Provide the (x, y) coordinate of the cell's center where the given text is located.  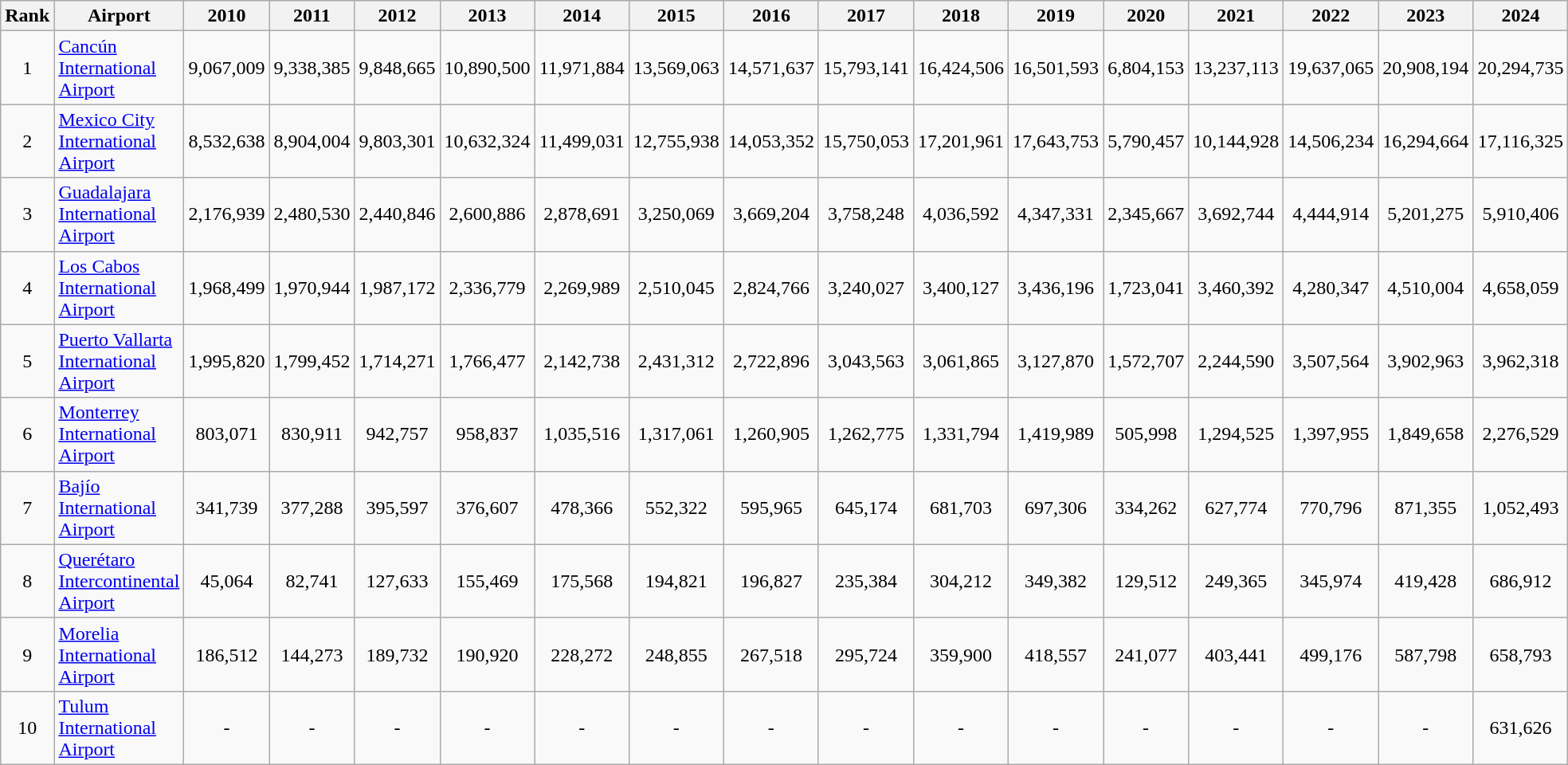
349,382 (1056, 581)
3,669,204 (771, 214)
1,572,707 (1146, 361)
9,338,385 (312, 68)
376,607 (488, 508)
129,512 (1146, 581)
478,366 (582, 508)
155,469 (488, 581)
4,658,059 (1520, 288)
10,890,500 (488, 68)
20,294,735 (1520, 68)
2 (27, 141)
403,441 (1237, 654)
2,824,766 (771, 288)
144,273 (312, 654)
3,250,069 (676, 214)
12,755,938 (676, 141)
2,176,939 (226, 214)
1,035,516 (582, 434)
2,345,667 (1146, 214)
2,722,896 (771, 361)
4,280,347 (1331, 288)
3,507,564 (1331, 361)
9,067,009 (226, 68)
5,201,275 (1426, 214)
1,766,477 (488, 361)
9,848,665 (397, 68)
235,384 (865, 581)
552,322 (676, 508)
627,774 (1237, 508)
697,306 (1056, 508)
Monterrey International Airport (120, 434)
15,750,053 (865, 141)
14,571,637 (771, 68)
345,974 (1331, 581)
3,692,744 (1237, 214)
8,904,004 (312, 141)
19,637,065 (1331, 68)
3,902,963 (1426, 361)
Mexico City International Airport (120, 141)
2,510,045 (676, 288)
334,262 (1146, 508)
Querétaro Intercontinental Airport (120, 581)
1,968,499 (226, 288)
2018 (961, 16)
1,987,172 (397, 288)
2,142,738 (582, 361)
3,962,318 (1520, 361)
13,569,063 (676, 68)
249,365 (1237, 581)
6 (27, 434)
359,900 (961, 654)
196,827 (771, 581)
8 (27, 581)
228,272 (582, 654)
1,970,944 (312, 288)
241,077 (1146, 654)
377,288 (312, 508)
2,269,989 (582, 288)
Rank (27, 16)
4 (27, 288)
2,440,846 (397, 214)
958,837 (488, 434)
2020 (1146, 16)
871,355 (1426, 508)
175,568 (582, 581)
14,053,352 (771, 141)
418,557 (1056, 654)
11,971,884 (582, 68)
17,643,753 (1056, 141)
587,798 (1426, 654)
3,436,196 (1056, 288)
395,597 (397, 508)
4,510,004 (1426, 288)
186,512 (226, 654)
15,793,141 (865, 68)
14,506,234 (1331, 141)
770,796 (1331, 508)
830,911 (312, 434)
595,965 (771, 508)
267,518 (771, 654)
5 (27, 361)
304,212 (961, 581)
11,499,031 (582, 141)
Los Cabos International Airport (120, 288)
3,043,563 (865, 361)
20,908,194 (1426, 68)
1,052,493 (1520, 508)
645,174 (865, 508)
295,724 (865, 654)
658,793 (1520, 654)
3,061,865 (961, 361)
2,244,590 (1237, 361)
Morelia International Airport (120, 654)
4,444,914 (1331, 214)
2016 (771, 16)
16,424,506 (961, 68)
2022 (1331, 16)
1,799,452 (312, 361)
5,910,406 (1520, 214)
Bajío International Airport (120, 508)
5,790,457 (1146, 141)
45,064 (226, 581)
4,347,331 (1056, 214)
2,600,886 (488, 214)
2,336,779 (488, 288)
2,480,530 (312, 214)
3,758,248 (865, 214)
2012 (397, 16)
10 (27, 728)
2010 (226, 16)
248,855 (676, 654)
1,262,775 (865, 434)
3,460,392 (1237, 288)
1,723,041 (1146, 288)
3 (27, 214)
499,176 (1331, 654)
419,428 (1426, 581)
127,633 (397, 581)
190,920 (488, 654)
82,741 (312, 581)
2023 (1426, 16)
2021 (1237, 16)
1,714,271 (397, 361)
1,397,955 (1331, 434)
6,804,153 (1146, 68)
1,849,658 (1426, 434)
341,739 (226, 508)
2013 (488, 16)
17,116,325 (1520, 141)
17,201,961 (961, 141)
Guadalajara International Airport (120, 214)
1,294,525 (1237, 434)
4,036,592 (961, 214)
9,803,301 (397, 141)
2,878,691 (582, 214)
2015 (676, 16)
2019 (1056, 16)
2017 (865, 16)
2014 (582, 16)
7 (27, 508)
Cancún International Airport (120, 68)
194,821 (676, 581)
1,419,989 (1056, 434)
16,501,593 (1056, 68)
8,532,638 (226, 141)
2,431,312 (676, 361)
1,317,061 (676, 434)
1,331,794 (961, 434)
942,757 (397, 434)
803,071 (226, 434)
1,260,905 (771, 434)
2011 (312, 16)
3,400,127 (961, 288)
Tulum International Airport (120, 728)
631,626 (1520, 728)
3,240,027 (865, 288)
686,912 (1520, 581)
10,144,928 (1237, 141)
505,998 (1146, 434)
16,294,664 (1426, 141)
2024 (1520, 16)
9 (27, 654)
Puerto Vallarta International Airport (120, 361)
13,237,113 (1237, 68)
3,127,870 (1056, 361)
Airport (120, 16)
2,276,529 (1520, 434)
1,995,820 (226, 361)
1 (27, 68)
189,732 (397, 654)
681,703 (961, 508)
10,632,324 (488, 141)
